Scan for the cell matching the given text and deliver its (X, Y) coordinate at center. 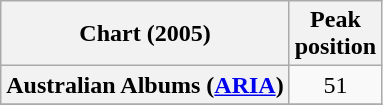
Australian Albums (ARIA) (145, 85)
Peakposition (335, 34)
Chart (2005) (145, 34)
51 (335, 85)
